Return the (x, y) coordinate for the center point of the cell that contains the specified text.  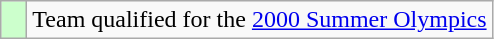
Team qualified for the 2000 Summer Olympics (260, 20)
